Search for the cell housing the specified text and yield its [X, Y] center coordinate. 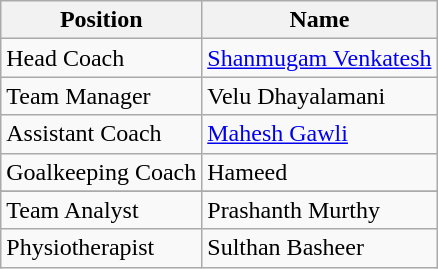
Physiotherapist [102, 248]
Position [102, 20]
Prashanth Murthy [320, 210]
Name [320, 20]
Team Analyst [102, 210]
Head Coach [102, 58]
Goalkeeping Coach [102, 172]
Sulthan Basheer [320, 248]
Assistant Coach [102, 134]
Shanmugam Venkatesh [320, 58]
Team Manager [102, 96]
Hameed [320, 172]
Mahesh Gawli [320, 134]
Velu Dhayalamani [320, 96]
